Output the (x, y) coordinate of the center of the cell containing the given text.  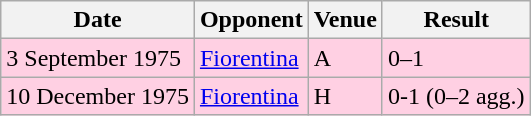
Opponent (251, 20)
A (345, 58)
Date (98, 20)
H (345, 96)
0-1 (0–2 agg.) (456, 96)
Result (456, 20)
3 September 1975 (98, 58)
Venue (345, 20)
0–1 (456, 58)
10 December 1975 (98, 96)
